Scan for the cell matching the given text and deliver its [X, Y] coordinate at center. 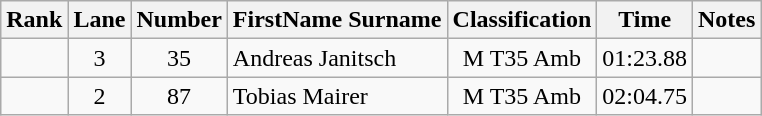
FirstName Surname [337, 20]
87 [179, 96]
01:23.88 [645, 58]
Lane [100, 20]
Rank [34, 20]
Number [179, 20]
Tobias Mairer [337, 96]
3 [100, 58]
35 [179, 58]
Notes [727, 20]
2 [100, 96]
Time [645, 20]
Classification [522, 20]
02:04.75 [645, 96]
Andreas Janitsch [337, 58]
